Find where the given text appears and provide that cell's center as [x, y] coordinate. 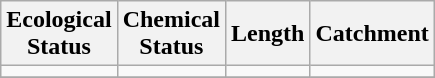
Length [268, 34]
ChemicalStatus [171, 34]
Catchment [372, 34]
EcologicalStatus [59, 34]
